Extract the (X, Y) coordinate from the center of the cell holding the provided text.  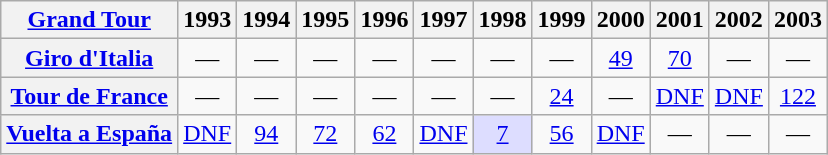
Giro d'Italia (90, 58)
62 (384, 134)
1994 (266, 20)
49 (620, 58)
122 (798, 96)
Tour de France (90, 96)
72 (326, 134)
7 (502, 134)
2002 (738, 20)
Vuelta a España (90, 134)
1998 (502, 20)
1999 (562, 20)
56 (562, 134)
1995 (326, 20)
1993 (208, 20)
1997 (444, 20)
2003 (798, 20)
2001 (680, 20)
94 (266, 134)
1996 (384, 20)
2000 (620, 20)
Grand Tour (90, 20)
24 (562, 96)
70 (680, 58)
